Identify which cell holds the provided text, then report its [x, y] central coordinate. 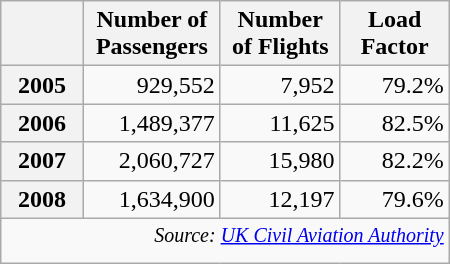
1,489,377 [152, 123]
Number of Flights [280, 34]
79.6% [394, 199]
7,952 [280, 85]
2008 [42, 199]
2,060,727 [152, 161]
Number of Passengers [152, 34]
929,552 [152, 85]
Load Factor [394, 34]
2005 [42, 85]
82.5% [394, 123]
Source: UK Civil Aviation Authority [225, 240]
79.2% [394, 85]
2006 [42, 123]
82.2% [394, 161]
15,980 [280, 161]
2007 [42, 161]
1,634,900 [152, 199]
12,197 [280, 199]
11,625 [280, 123]
